Determine the (X, Y) coordinate at the center of the cell enclosing the given text.  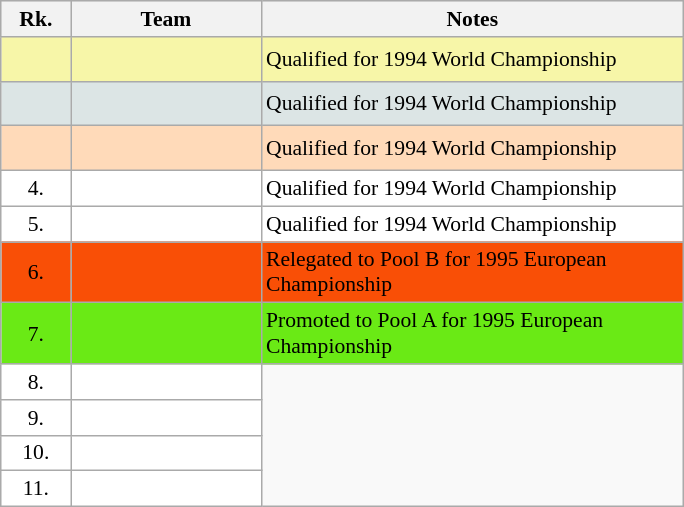
4. (36, 189)
11. (36, 489)
8. (36, 382)
10. (36, 453)
9. (36, 418)
6. (36, 272)
Rk. (36, 19)
Relegated to Pool B for 1995 European Championship (472, 272)
7. (36, 334)
Notes (472, 19)
Promoted to Pool A for 1995 European Championship (472, 334)
5. (36, 224)
Team (166, 19)
